Capture the cell that displays the provided text and extract its (x, y) central coordinate. 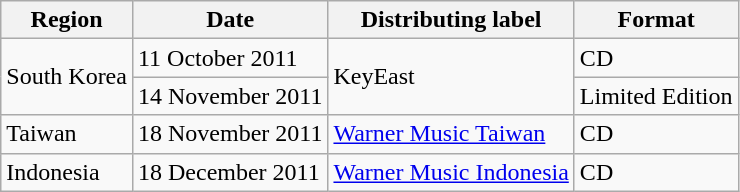
Warner Music Indonesia (451, 172)
Date (230, 20)
18 November 2011 (230, 134)
Format (656, 20)
South Korea (67, 77)
Distributing label (451, 20)
18 December 2011 (230, 172)
14 November 2011 (230, 96)
Warner Music Taiwan (451, 134)
11 October 2011 (230, 58)
Region (67, 20)
Limited Edition (656, 96)
KeyEast (451, 77)
Taiwan (67, 134)
Indonesia (67, 172)
